Search for the cell housing the specified text and yield its [x, y] center coordinate. 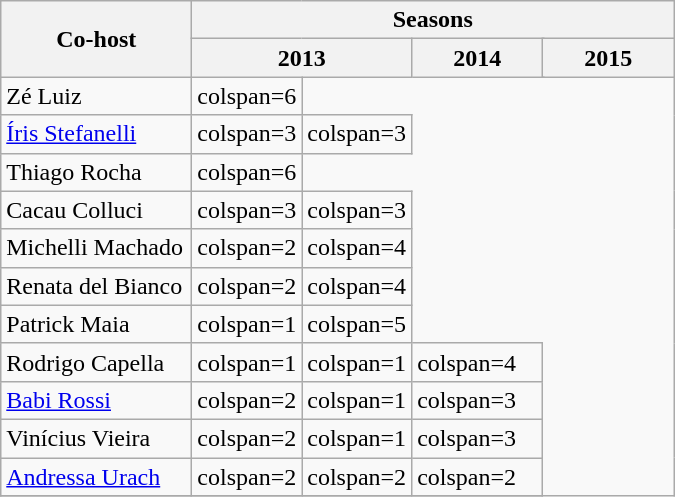
Andressa Urach [96, 477]
2014 [478, 58]
2015 [608, 58]
Seasons [433, 20]
2013 [302, 58]
Michelli Machado [96, 248]
Thiago Rocha [96, 172]
Vinícius Vieira [96, 438]
colspan=5 [357, 324]
Babi Rossi [96, 400]
Rodrigo Capella [96, 362]
Renata del Bianco [96, 286]
Íris Stefanelli [96, 134]
Patrick Maia [96, 324]
Zé Luiz [96, 96]
Cacau Colluci [96, 210]
Co-host [96, 39]
